Output the (x, y) coordinate of the center of the cell containing the given text.  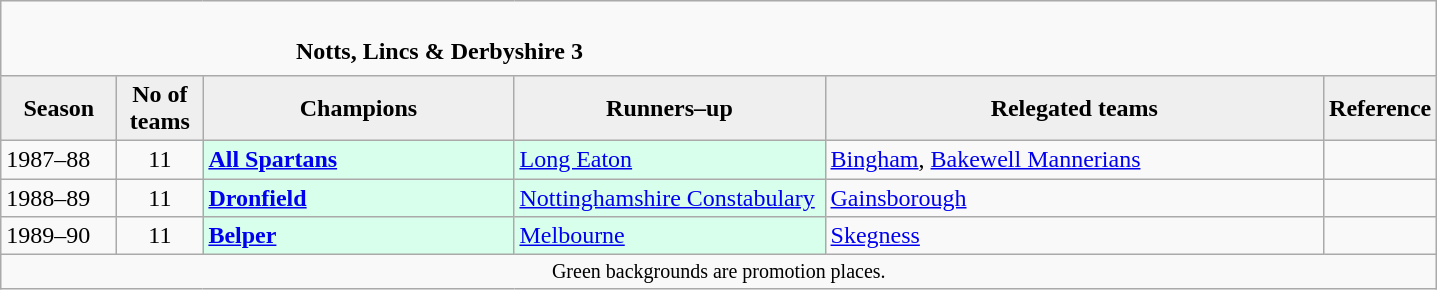
Bingham, Bakewell Mannerians (1074, 159)
Reference (1380, 108)
Champions (358, 108)
Season (59, 108)
Dronfield (358, 197)
Nottinghamshire Constabulary (670, 197)
Relegated teams (1074, 108)
Runners–up (670, 108)
No of teams (160, 108)
All Spartans (358, 159)
Long Eaton (670, 159)
1987–88 (59, 159)
Belper (358, 236)
Green backgrounds are promotion places. (719, 272)
Gainsborough (1074, 197)
Skegness (1074, 236)
1989–90 (59, 236)
Melbourne (670, 236)
1988–89 (59, 197)
